Pinpoint the cell where the given text exists, returning its (X, Y) midpoint coordinate. 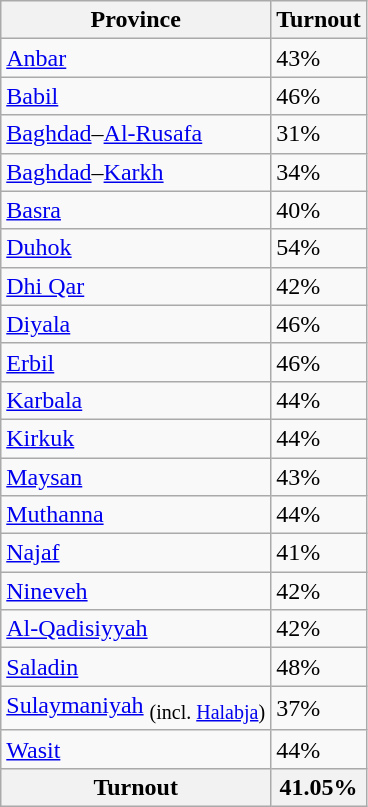
31% (319, 134)
Erbil (136, 362)
Dhi Qar (136, 286)
Province (136, 20)
Babil (136, 96)
Karbala (136, 400)
Basra (136, 210)
41% (319, 553)
34% (319, 172)
Baghdad–Karkh (136, 172)
Diyala (136, 324)
40% (319, 210)
54% (319, 248)
Anbar (136, 58)
Baghdad–Al-Rusafa (136, 134)
Sulaymaniyah (incl. Halabja) (136, 708)
Muthanna (136, 515)
Al-Qadisiyyah (136, 629)
41.05% (319, 787)
48% (319, 667)
Wasit (136, 749)
Maysan (136, 477)
Nineveh (136, 591)
Kirkuk (136, 438)
Duhok (136, 248)
Saladin (136, 667)
37% (319, 708)
Najaf (136, 553)
